Provide the (X, Y) coordinate of the cell's center where the given text is located.  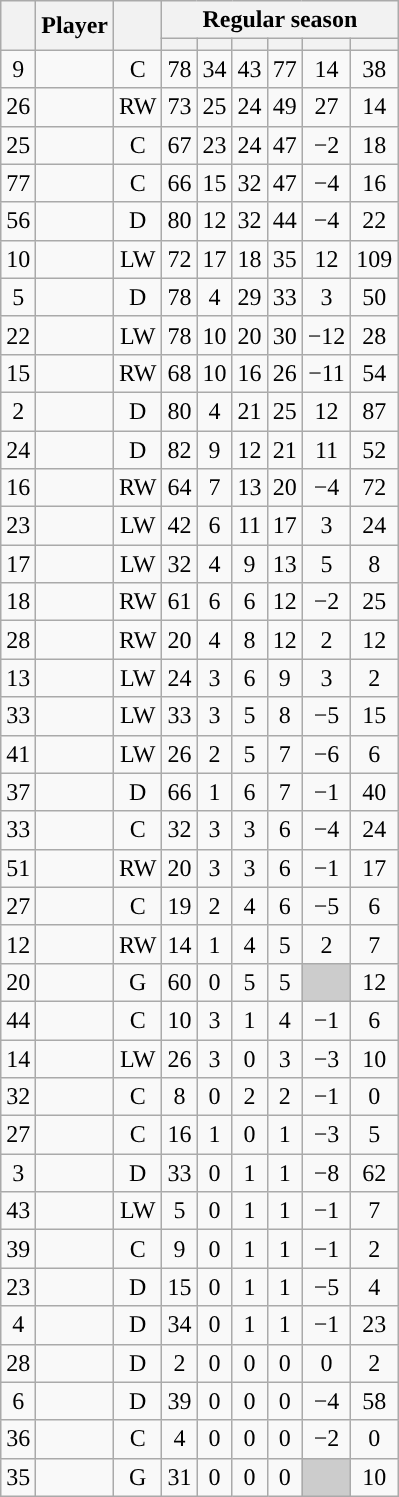
Player (75, 26)
87 (374, 411)
36 (18, 1439)
54 (374, 373)
67 (180, 145)
49 (284, 107)
61 (180, 602)
38 (374, 69)
−6 (326, 754)
40 (374, 792)
−12 (326, 335)
52 (374, 449)
68 (180, 373)
41 (18, 754)
82 (180, 449)
−8 (326, 1173)
Regular season (280, 20)
37 (18, 792)
−11 (326, 373)
51 (18, 868)
50 (374, 297)
42 (180, 526)
62 (374, 1173)
64 (180, 488)
31 (180, 1477)
60 (180, 982)
56 (18, 221)
19 (180, 906)
58 (374, 1401)
30 (284, 335)
109 (374, 259)
29 (250, 297)
73 (180, 107)
